Search for the cell housing the specified text and yield its (X, Y) center coordinate. 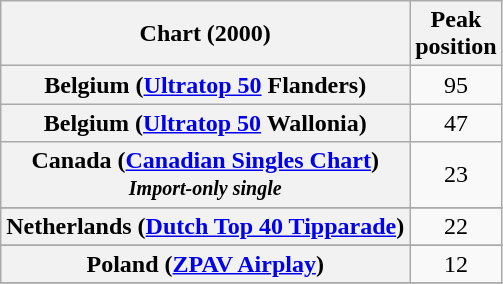
Belgium (Ultratop 50 Wallonia) (206, 123)
Chart (2000) (206, 34)
Netherlands (Dutch Top 40 Tipparade) (206, 226)
22 (456, 226)
Poland (ZPAV Airplay) (206, 264)
12 (456, 264)
47 (456, 123)
95 (456, 85)
Belgium (Ultratop 50 Flanders) (206, 85)
Canada (Canadian Singles Chart)Import-only single (206, 174)
23 (456, 174)
Peakposition (456, 34)
